Search for the cell housing the specified text and yield its (x, y) center coordinate. 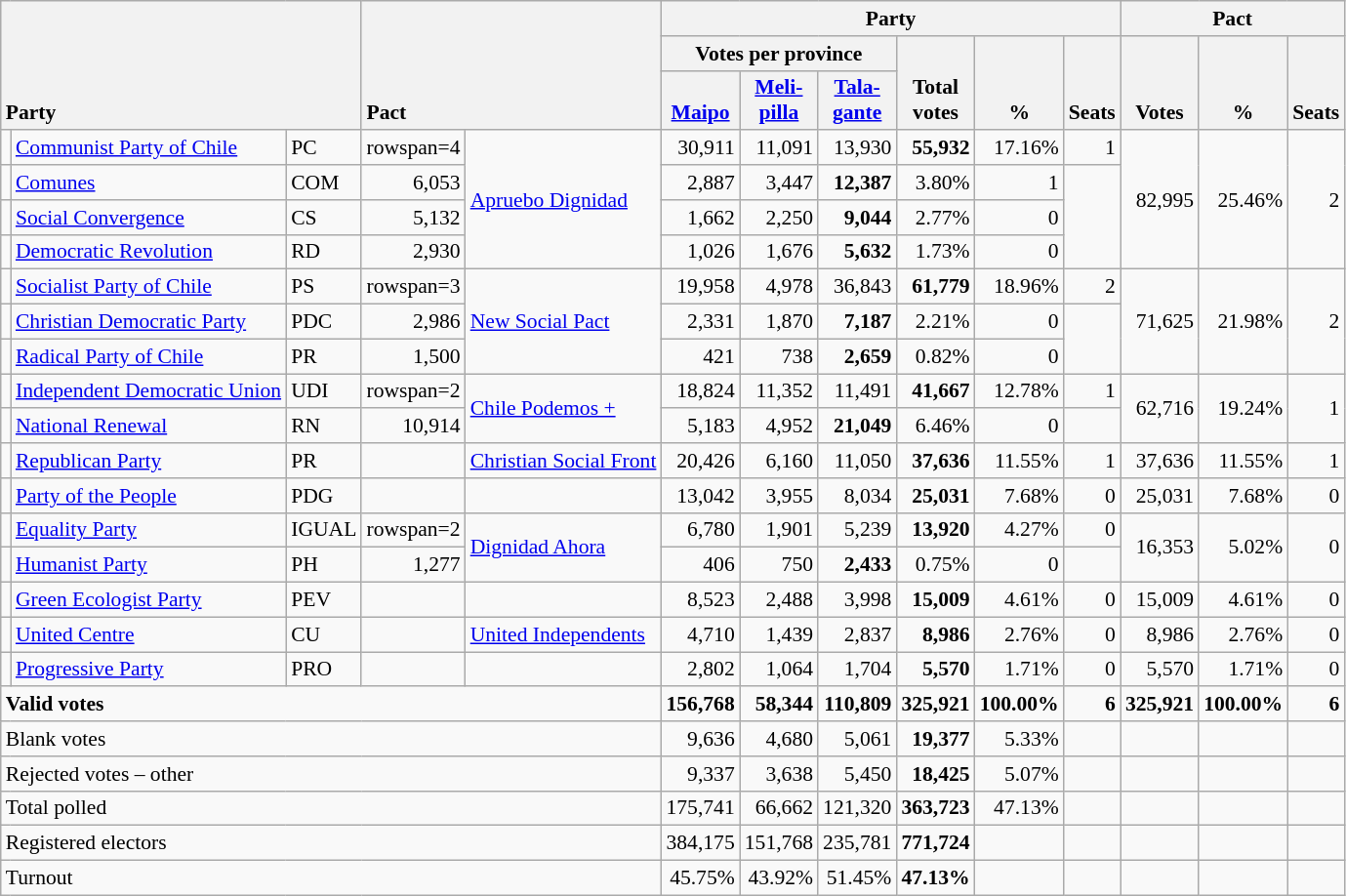
2.77% (935, 218)
61,779 (935, 287)
PH (324, 565)
Total polled (332, 808)
United Independents (564, 634)
5,061 (857, 739)
13,042 (700, 496)
16,353 (1160, 547)
1,662 (700, 218)
43.92% (779, 878)
0.82% (935, 356)
4,710 (700, 634)
55,932 (935, 148)
CS (324, 218)
62,716 (1160, 408)
9,337 (700, 774)
5.02% (1244, 547)
rowspan=3 (413, 287)
2,837 (857, 634)
3,447 (779, 183)
3.80% (935, 183)
PEV (324, 600)
6,053 (413, 183)
rowspan=4 (413, 148)
5,183 (700, 427)
Progressive Party (148, 670)
COM (324, 183)
36,843 (857, 287)
PRO (324, 670)
2.21% (935, 322)
2,433 (857, 565)
Apruebo Dignidad (564, 200)
4,978 (779, 287)
UDI (324, 391)
18,824 (700, 391)
Republican Party (148, 461)
58,344 (779, 705)
2,331 (700, 322)
6.46% (935, 427)
21.98% (1244, 322)
6,780 (700, 530)
5,632 (857, 252)
1,676 (779, 252)
Dignidad Ahora (564, 547)
11,491 (857, 391)
Radical Party of Chile (148, 356)
41,667 (935, 391)
11,091 (779, 148)
Tala-gante (857, 100)
United Centre (148, 634)
4,680 (779, 739)
384,175 (700, 843)
Equality Party (148, 530)
PS (324, 287)
1,277 (413, 565)
235,781 (857, 843)
2,250 (779, 218)
Votes (1160, 84)
Communist Party of Chile (148, 148)
CU (324, 634)
8,523 (700, 600)
18.96% (1019, 287)
Valid votes (332, 705)
19,958 (700, 287)
RN (324, 427)
Votes per province (779, 54)
151,768 (779, 843)
Comunes (148, 183)
121,320 (857, 808)
406 (700, 565)
175,741 (700, 808)
1,870 (779, 322)
9,636 (700, 739)
421 (700, 356)
363,723 (935, 808)
National Renewal (148, 427)
17.16% (1019, 148)
IGUAL (324, 530)
Humanist Party (148, 565)
2,986 (413, 322)
5,450 (857, 774)
Party of the People (148, 496)
Christian Democratic Party (148, 322)
18,425 (935, 774)
4,952 (779, 427)
7,187 (857, 322)
RD (324, 252)
5.07% (1019, 774)
1,704 (857, 670)
2,887 (700, 183)
Christian Social Front (564, 461)
1,064 (779, 670)
Rejected votes – other (332, 774)
2,802 (700, 670)
10,914 (413, 427)
Registered electors (332, 843)
20,426 (700, 461)
1,500 (413, 356)
51.45% (857, 878)
Chile Podemos + (564, 408)
5,239 (857, 530)
156,768 (700, 705)
1,901 (779, 530)
New Social Pact (564, 322)
5,132 (413, 218)
Independent Democratic Union (148, 391)
71,625 (1160, 322)
PDC (324, 322)
13,920 (935, 530)
110,809 (857, 705)
12.78% (1019, 391)
11,050 (857, 461)
Democratic Revolution (148, 252)
Socialist Party of Chile (148, 287)
750 (779, 565)
771,724 (935, 843)
2,659 (857, 356)
Maipo (700, 100)
66,662 (779, 808)
Green Ecologist Party (148, 600)
8,034 (857, 496)
25.46% (1244, 200)
1.73% (935, 252)
13,930 (857, 148)
9,044 (857, 218)
Meli-pilla (779, 100)
30,911 (700, 148)
Blank votes (332, 739)
Totalvotes (935, 84)
19,377 (935, 739)
1,439 (779, 634)
6,160 (779, 461)
5.33% (1019, 739)
3,998 (857, 600)
PDG (324, 496)
45.75% (700, 878)
12,387 (857, 183)
Turnout (332, 878)
21,049 (857, 427)
82,995 (1160, 200)
11,352 (779, 391)
1,026 (700, 252)
738 (779, 356)
2,930 (413, 252)
3,955 (779, 496)
3,638 (779, 774)
PC (324, 148)
0.75% (935, 565)
4.27% (1019, 530)
2,488 (779, 600)
Social Convergence (148, 218)
19.24% (1244, 408)
